Search for the cell housing the specified text and yield its (x, y) center coordinate. 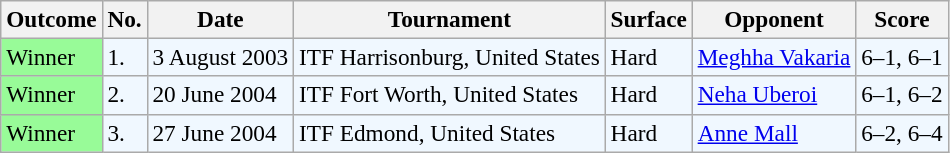
ITF Harrisonburg, United States (450, 57)
3. (124, 133)
No. (124, 19)
27 June 2004 (220, 133)
Score (902, 19)
Opponent (774, 19)
ITF Fort Worth, United States (450, 95)
Tournament (450, 19)
Outcome (52, 19)
ITF Edmond, United States (450, 133)
Date (220, 19)
6–1, 6–1 (902, 57)
6–1, 6–2 (902, 95)
3 August 2003 (220, 57)
Surface (648, 19)
Anne Mall (774, 133)
Meghha Vakaria (774, 57)
2. (124, 95)
1. (124, 57)
6–2, 6–4 (902, 133)
Neha Uberoi (774, 95)
20 June 2004 (220, 95)
